From the cell containing the given text, extract its center point as (X, Y) coordinate. 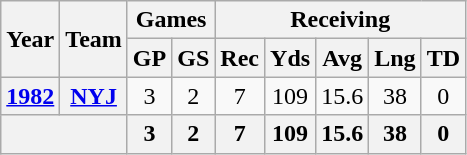
Rec (240, 58)
Year (30, 39)
GP (149, 58)
1982 (30, 96)
Avg (342, 58)
Receiving (340, 20)
Lng (395, 58)
GS (194, 58)
TD (443, 58)
Team (94, 39)
Yds (290, 58)
Games (170, 20)
NYJ (94, 96)
